Locate the cell with the specified text and output its (x, y) center coordinate. 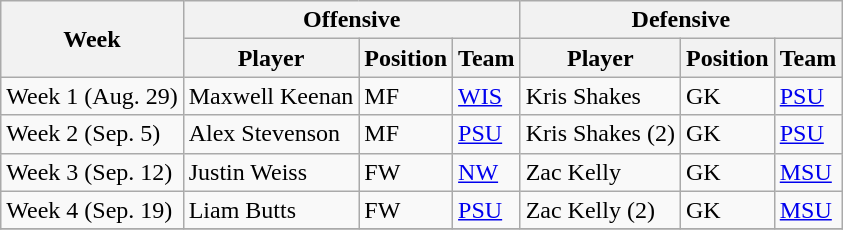
Liam Butts (271, 210)
Week (92, 39)
Maxwell Keenan (271, 96)
Week 3 (Sep. 12) (92, 172)
Kris Shakes (600, 96)
Alex Stevenson (271, 134)
Zac Kelly (600, 172)
Week 4 (Sep. 19) (92, 210)
Defensive (681, 20)
WIS (487, 96)
Justin Weiss (271, 172)
Offensive (352, 20)
Kris Shakes (2) (600, 134)
Week 1 (Aug. 29) (92, 96)
Zac Kelly (2) (600, 210)
Week 2 (Sep. 5) (92, 134)
NW (487, 172)
